Capture the cell that displays the provided text and extract its [X, Y] central coordinate. 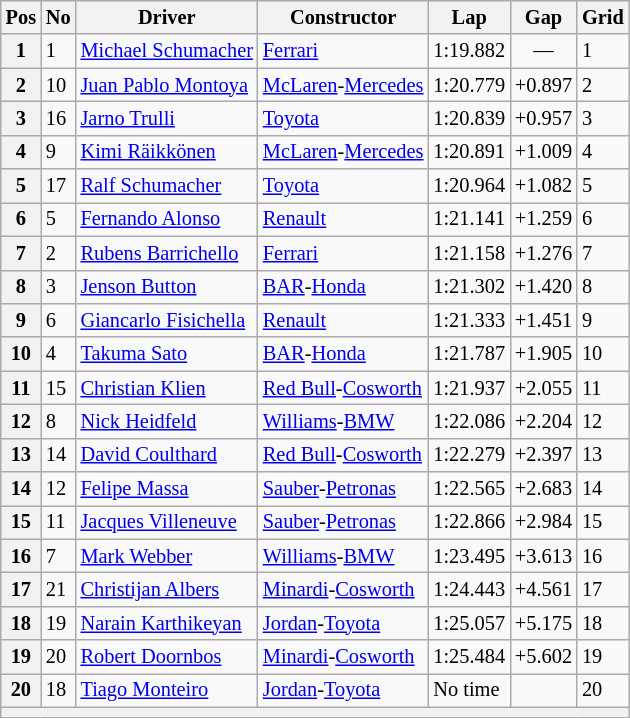
Mark Webber [167, 556]
Takuma Sato [167, 354]
1:22.866 [469, 522]
Jarno Trulli [167, 118]
Jacques Villeneuve [167, 522]
1:20.891 [469, 152]
1:21.158 [469, 253]
1:25.484 [469, 657]
Constructor [343, 17]
1:22.279 [469, 455]
1:21.937 [469, 388]
Michael Schumacher [167, 51]
Felipe Massa [167, 489]
+1.451 [544, 320]
+2.055 [544, 388]
Narain Karthikeyan [167, 623]
Kimi Räikkönen [167, 152]
+2.683 [544, 489]
Jenson Button [167, 287]
+0.897 [544, 85]
+1.420 [544, 287]
Tiago Monteiro [167, 690]
1:22.565 [469, 489]
Pos [21, 17]
+0.957 [544, 118]
+2.397 [544, 455]
Nick Heidfeld [167, 421]
Christian Klien [167, 388]
Robert Doornbos [167, 657]
+3.613 [544, 556]
+4.561 [544, 589]
1:20.779 [469, 85]
1:21.302 [469, 287]
1:25.057 [469, 623]
Juan Pablo Montoya [167, 85]
Gap [544, 17]
No time [469, 690]
Christijan Albers [167, 589]
David Coulthard [167, 455]
1:21.141 [469, 219]
Giancarlo Fisichella [167, 320]
1:21.333 [469, 320]
Grid [603, 17]
+1.276 [544, 253]
1:19.882 [469, 51]
+2.204 [544, 421]
+2.984 [544, 522]
Rubens Barrichello [167, 253]
Driver [167, 17]
+1.009 [544, 152]
Ralf Schumacher [167, 186]
+5.602 [544, 657]
1:20.964 [469, 186]
1:23.495 [469, 556]
Lap [469, 17]
— [544, 51]
Fernando Alonso [167, 219]
21 [58, 589]
1:20.839 [469, 118]
No [58, 17]
+5.175 [544, 623]
+1.259 [544, 219]
1:22.086 [469, 421]
1:21.787 [469, 354]
+1.082 [544, 186]
+1.905 [544, 354]
1:24.443 [469, 589]
